Pinpoint the cell where the given text exists, returning its (X, Y) midpoint coordinate. 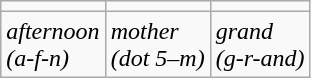
mother(dot 5–m) (158, 44)
grand(g-r-and) (260, 44)
afternoon(a-f-n) (53, 44)
